Provide the (x, y) coordinate of the cell's center where the given text is located.  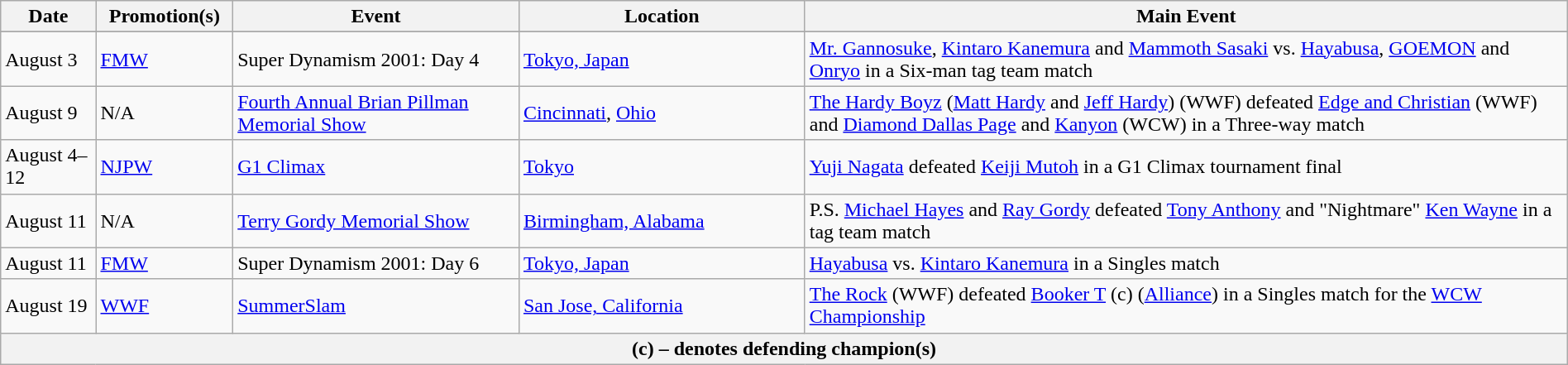
Tokyo (662, 167)
Promotion(s) (165, 17)
Hayabusa vs. Kintaro Kanemura in a Singles match (1186, 263)
The Rock (WWF) defeated Booker T (c) (Alliance) in a Singles match for the WCW Championship (1186, 306)
Event (376, 17)
San Jose, California (662, 306)
Yuji Nagata defeated Keiji Mutoh in a G1 Climax tournament final (1186, 167)
(c) – denotes defending champion(s) (784, 348)
Terry Gordy Memorial Show (376, 220)
Location (662, 17)
Super Dynamism 2001: Day 6 (376, 263)
August 3 (48, 60)
August 4–12 (48, 167)
Cincinnati, Ohio (662, 113)
Super Dynamism 2001: Day 4 (376, 60)
The Hardy Boyz (Matt Hardy and Jeff Hardy) (WWF) defeated Edge and Christian (WWF) and Diamond Dallas Page and Kanyon (WCW) in a Three-way match (1186, 113)
WWF (165, 306)
Mr. Gannosuke, Kintaro Kanemura and Mammoth Sasaki vs. Hayabusa, GOEMON and Onryo in a Six-man tag team match (1186, 60)
August 9 (48, 113)
SummerSlam (376, 306)
NJPW (165, 167)
Date (48, 17)
P.S. Michael Hayes and Ray Gordy defeated Tony Anthony and "Nightmare" Ken Wayne in a tag team match (1186, 220)
Fourth Annual Brian Pillman Memorial Show (376, 113)
G1 Climax (376, 167)
Birmingham, Alabama (662, 220)
August 19 (48, 306)
Main Event (1186, 17)
